Pinpoint the cell where the given text exists, returning its [X, Y] midpoint coordinate. 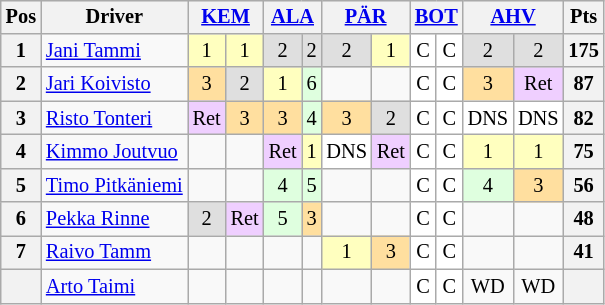
175 [584, 51]
KEM [226, 17]
BOT [436, 17]
ALA [293, 17]
48 [584, 219]
82 [584, 118]
Raivo Tamm [114, 253]
Pos [21, 17]
Pekka Rinne [114, 219]
75 [584, 152]
Arto Taimi [114, 286]
PÄR [365, 17]
Jani Tammi [114, 51]
56 [584, 185]
41 [584, 253]
Driver [114, 17]
Pts [584, 17]
Jari Koivisto [114, 84]
87 [584, 84]
Kimmo Joutvuo [114, 152]
7 [21, 253]
AHV [514, 17]
Timo Pitkäniemi [114, 185]
Risto Tonteri [114, 118]
